Determine the [X, Y] coordinate at the center of the cell enclosing the given text.  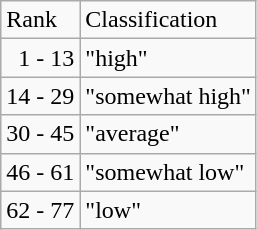
"somewhat high" [168, 96]
Classification [168, 20]
14 - 29 [40, 96]
"somewhat low" [168, 172]
"average" [168, 134]
46 - 61 [40, 172]
"low" [168, 210]
"high" [168, 58]
1 - 13 [40, 58]
62 - 77 [40, 210]
30 - 45 [40, 134]
Rank [40, 20]
